For the text-containing cell, return its midpoint in [x, y] coordinate format. 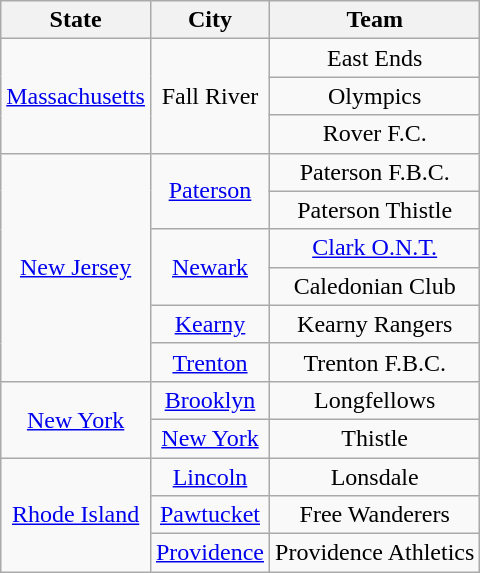
Lincoln [210, 477]
Thistle [375, 438]
New Jersey [76, 267]
Paterson F.B.C. [375, 172]
Providence [210, 553]
Pawtucket [210, 515]
Newark [210, 267]
Caledonian Club [375, 286]
Trenton [210, 362]
Longfellows [375, 400]
Team [375, 20]
Free Wanderers [375, 515]
State [76, 20]
Trenton F.B.C. [375, 362]
Rover F.C. [375, 134]
City [210, 20]
Paterson Thistle [375, 210]
Rhode Island [76, 515]
Providence Athletics [375, 553]
Fall River [210, 96]
Kearny [210, 324]
Massachusetts [76, 96]
Brooklyn [210, 400]
Lonsdale [375, 477]
Paterson [210, 191]
Olympics [375, 96]
Clark O.N.T. [375, 248]
East Ends [375, 58]
Kearny Rangers [375, 324]
